Return [x, y] of the center of cell containing provided text 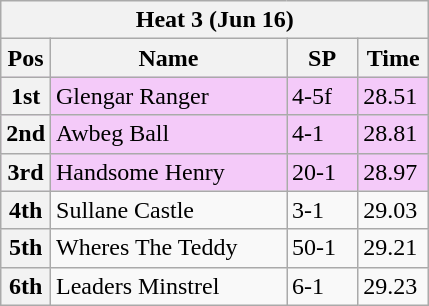
4th [26, 210]
29.23 [394, 286]
28.81 [394, 134]
Glengar Ranger [169, 96]
Awbeg Ball [169, 134]
50-1 [322, 248]
Leaders Minstrel [169, 286]
29.03 [394, 210]
Heat 3 (Jun 16) [215, 20]
2nd [26, 134]
6-1 [322, 286]
3-1 [322, 210]
Time [394, 58]
Handsome Henry [169, 172]
Pos [26, 58]
28.51 [394, 96]
Wheres The Teddy [169, 248]
SP [322, 58]
3rd [26, 172]
29.21 [394, 248]
28.97 [394, 172]
Name [169, 58]
20-1 [322, 172]
4-5f [322, 96]
6th [26, 286]
5th [26, 248]
Sullane Castle [169, 210]
1st [26, 96]
4-1 [322, 134]
